Pinpoint the cell where the given text exists, returning its (X, Y) midpoint coordinate. 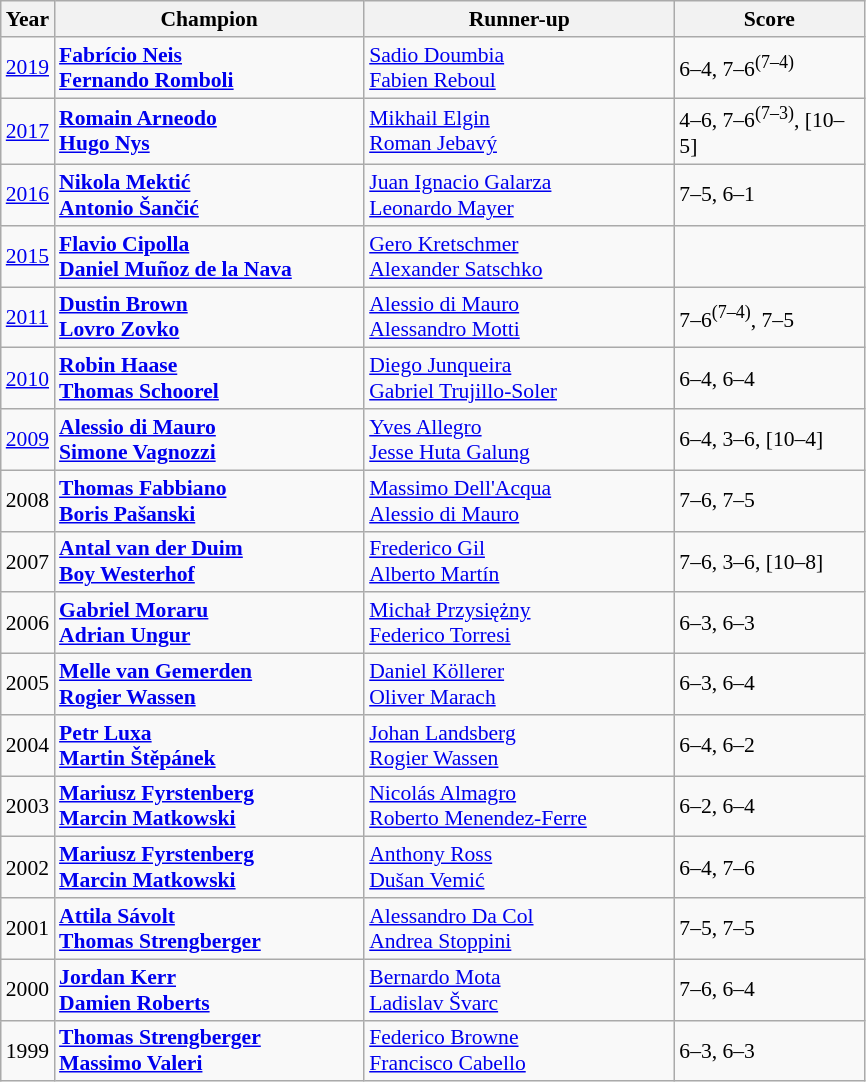
2007 (28, 562)
Alessio di Mauro Alessandro Motti (519, 318)
6–2, 6–4 (769, 806)
6–4, 6–2 (769, 746)
Jordan Kerr Damien Roberts (209, 990)
Michał Przysiężny Federico Torresi (519, 624)
2017 (28, 132)
6–4, 6–4 (769, 378)
2002 (28, 868)
6–3, 6–4 (769, 684)
Frederico Gil Alberto Martín (519, 562)
Attila Sávolt Thomas Strengberger (209, 928)
Diego Junqueira Gabriel Trujillo-Soler (519, 378)
Runner-up (519, 19)
7–6(7–4), 7–5 (769, 318)
4–6, 7–6(7–3), [10–5] (769, 132)
6–4, 3–6, [10–4] (769, 440)
Thomas Strengberger Massimo Valeri (209, 1050)
Nicolás Almagro Roberto Menendez-Ferre (519, 806)
Mikhail Elgin Roman Jebavý (519, 132)
2003 (28, 806)
2010 (28, 378)
Alessandro Da Col Andrea Stoppini (519, 928)
7–6, 7–5 (769, 500)
Champion (209, 19)
Thomas Fabbiano Boris Pašanski (209, 500)
7–6, 6–4 (769, 990)
2019 (28, 68)
Alessio di Mauro Simone Vagnozzi (209, 440)
7–6, 3–6, [10–8] (769, 562)
2006 (28, 624)
2005 (28, 684)
Nikola Mektić Antonio Šančić (209, 196)
Dustin Brown Lovro Zovko (209, 318)
6–4, 7–6(7–4) (769, 68)
2004 (28, 746)
Bernardo Mota Ladislav Švarc (519, 990)
1999 (28, 1050)
Federico Browne Francisco Cabello (519, 1050)
Daniel Köllerer Oliver Marach (519, 684)
Flavio Cipolla Daniel Muñoz de la Nava (209, 256)
Romain Arneodo Hugo Nys (209, 132)
Yves Allegro Jesse Huta Galung (519, 440)
Juan Ignacio Galarza Leonardo Mayer (519, 196)
Anthony Ross Dušan Vemić (519, 868)
2011 (28, 318)
Robin Haase Thomas Schoorel (209, 378)
Petr Luxa Martin Štěpánek (209, 746)
2015 (28, 256)
Massimo Dell'Acqua Alessio di Mauro (519, 500)
Melle van Gemerden Rogier Wassen (209, 684)
2008 (28, 500)
Score (769, 19)
7–5, 6–1 (769, 196)
2001 (28, 928)
Fabrício Neis Fernando Romboli (209, 68)
Gabriel Moraru Adrian Ungur (209, 624)
7–5, 7–5 (769, 928)
Sadio Doumbia Fabien Reboul (519, 68)
Johan Landsberg Rogier Wassen (519, 746)
Antal van der Duim Boy Westerhof (209, 562)
6–4, 7–6 (769, 868)
Year (28, 19)
2016 (28, 196)
2009 (28, 440)
Gero Kretschmer Alexander Satschko (519, 256)
2000 (28, 990)
